Return the (X, Y) coordinate for the center point of the cell that contains the specified text.  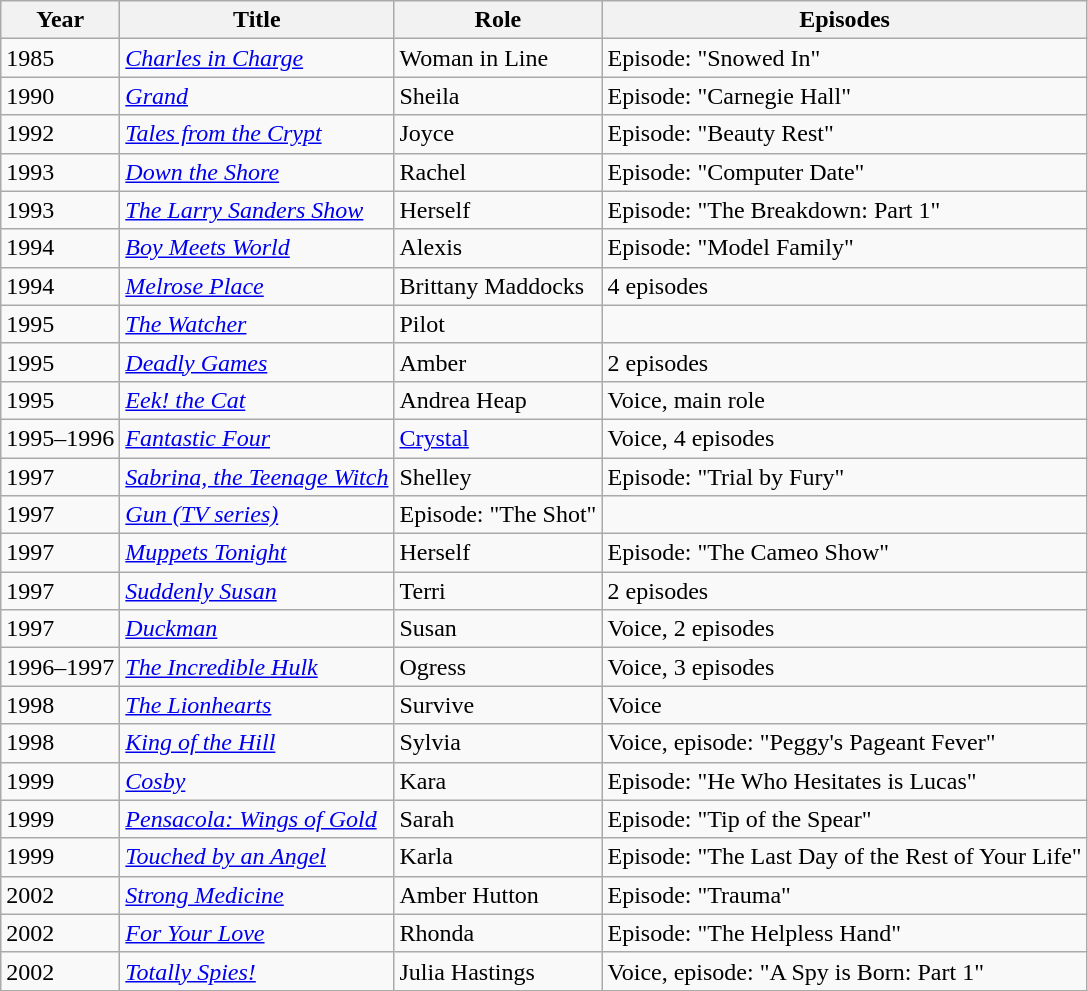
1985 (60, 58)
1995–1996 (60, 438)
Melrose Place (257, 286)
Charles in Charge (257, 58)
Brittany Maddocks (498, 286)
Episode: "Model Family" (844, 248)
Sarah (498, 819)
Fantastic Four (257, 438)
Joyce (498, 134)
Shelley (498, 477)
Rhonda (498, 933)
1996–1997 (60, 667)
Down the Shore (257, 172)
1992 (60, 134)
For Your Love (257, 933)
Susan (498, 629)
Crystal (498, 438)
Voice, episode: "A Spy is Born: Part 1" (844, 971)
Episode: "Computer Date" (844, 172)
Voice, main role (844, 400)
Kara (498, 781)
Role (498, 20)
Episode: "Carnegie Hall" (844, 96)
Tales from the Crypt (257, 134)
Rachel (498, 172)
Sabrina, the Teenage Witch (257, 477)
Amber Hutton (498, 895)
Woman in Line (498, 58)
Title (257, 20)
Andrea Heap (498, 400)
Sylvia (498, 743)
Sheila (498, 96)
King of the Hill (257, 743)
Episode: "Trauma" (844, 895)
The Larry Sanders Show (257, 210)
Voice, 2 episodes (844, 629)
1990 (60, 96)
Episode: "He Who Hesitates is Lucas" (844, 781)
Muppets Tonight (257, 553)
Terri (498, 591)
Episode: "Snowed In" (844, 58)
Episodes (844, 20)
Strong Medicine (257, 895)
Episode: "The Helpless Hand" (844, 933)
Episode: "The Shot" (498, 515)
Duckman (257, 629)
Eek! the Cat (257, 400)
Pilot (498, 324)
Survive (498, 705)
Episode: "Trial by Fury" (844, 477)
Voice, 3 episodes (844, 667)
Year (60, 20)
Gun (TV series) (257, 515)
Episode: "Beauty Rest" (844, 134)
Touched by an Angel (257, 857)
The Lionhearts (257, 705)
Ogress (498, 667)
Julia Hastings (498, 971)
Deadly Games (257, 362)
4 episodes (844, 286)
Episode: "The Breakdown: Part 1" (844, 210)
Karla (498, 857)
The Watcher (257, 324)
Pensacola: Wings of Gold (257, 819)
Grand (257, 96)
Voice (844, 705)
Boy Meets World (257, 248)
Voice, episode: "Peggy's Pageant Fever" (844, 743)
Voice, 4 episodes (844, 438)
Amber (498, 362)
Suddenly Susan (257, 591)
Episode: "The Cameo Show" (844, 553)
Episode: "Tip of the Spear" (844, 819)
Alexis (498, 248)
Cosby (257, 781)
Episode: "The Last Day of the Rest of Your Life" (844, 857)
The Incredible Hulk (257, 667)
Totally Spies! (257, 971)
